Detect which cell encompasses the target text, then output its [X, Y] center coordinate. 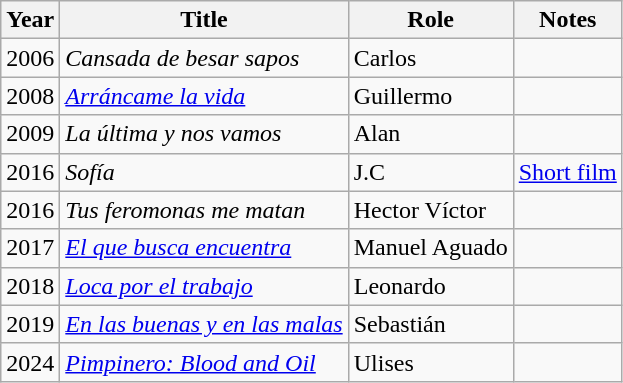
La última y nos vamos [204, 134]
2008 [30, 96]
Short film [568, 172]
Year [30, 20]
2024 [30, 362]
Cansada de besar sapos [204, 58]
2009 [30, 134]
En las buenas y en las malas [204, 324]
Notes [568, 20]
2006 [30, 58]
Leonardo [430, 286]
Role [430, 20]
Alan [430, 134]
Hector Víctor [430, 210]
Tus feromonas me matan [204, 210]
Loca por el trabajo [204, 286]
2017 [30, 248]
Manuel Aguado [430, 248]
Sebastián [430, 324]
Guillermo [430, 96]
Sofía [204, 172]
J.C [430, 172]
Pimpinero: Blood and Oil [204, 362]
Carlos [430, 58]
Ulises [430, 362]
El que busca encuentra [204, 248]
2018 [30, 286]
Arráncame la vida [204, 96]
2019 [30, 324]
Title [204, 20]
